Search for the cell housing the specified text and yield its [X, Y] center coordinate. 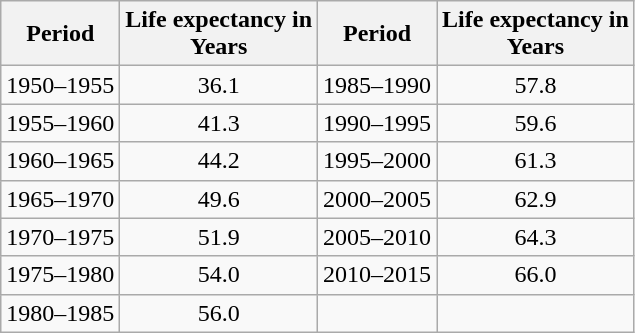
51.9 [219, 237]
36.1 [219, 85]
1975–1980 [60, 275]
1950–1955 [60, 85]
1960–1965 [60, 161]
59.6 [536, 123]
57.8 [536, 85]
2010–2015 [378, 275]
2000–2005 [378, 199]
56.0 [219, 313]
41.3 [219, 123]
2005–2010 [378, 237]
49.6 [219, 199]
64.3 [536, 237]
1965–1970 [60, 199]
1990–1995 [378, 123]
1955–1960 [60, 123]
66.0 [536, 275]
1995–2000 [378, 161]
62.9 [536, 199]
1970–1975 [60, 237]
1980–1985 [60, 313]
1985–1990 [378, 85]
44.2 [219, 161]
61.3 [536, 161]
54.0 [219, 275]
